Return [X, Y] of the center of cell containing provided text 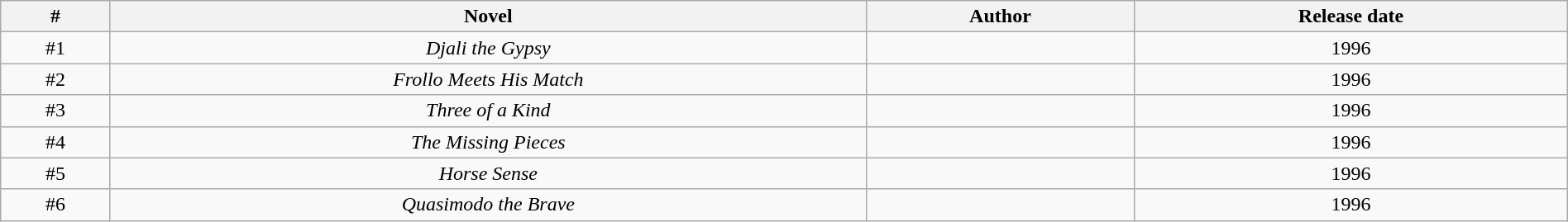
Quasimodo the Brave [488, 205]
#3 [56, 111]
#1 [56, 48]
#6 [56, 205]
Author [1000, 17]
Three of a Kind [488, 111]
# [56, 17]
Frollo Meets His Match [488, 79]
Horse Sense [488, 173]
Novel [488, 17]
#2 [56, 79]
#4 [56, 142]
#5 [56, 173]
The Missing Pieces [488, 142]
Djali the Gypsy [488, 48]
Release date [1351, 17]
